Return the (X, Y) coordinate for the center point of the cell that contains the specified text.  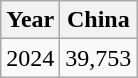
China (98, 20)
Year (30, 20)
39,753 (98, 58)
2024 (30, 58)
